From the cell containing the given text, extract its center point as [x, y] coordinate. 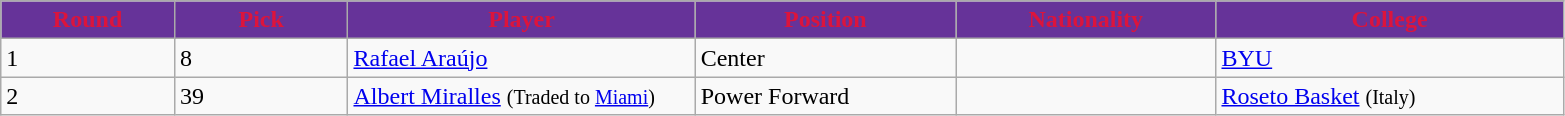
Rafael Araújo [522, 58]
Position [825, 20]
Player [522, 20]
8 [261, 58]
1 [88, 58]
Pick [261, 20]
Nationality [1086, 20]
Center [825, 58]
Roseto Basket (Italy) [1390, 96]
BYU [1390, 58]
Round [88, 20]
Albert Miralles (Traded to Miami) [522, 96]
College [1390, 20]
2 [88, 96]
39 [261, 96]
Power Forward [825, 96]
